Pinpoint the cell where the given text exists, returning its (x, y) midpoint coordinate. 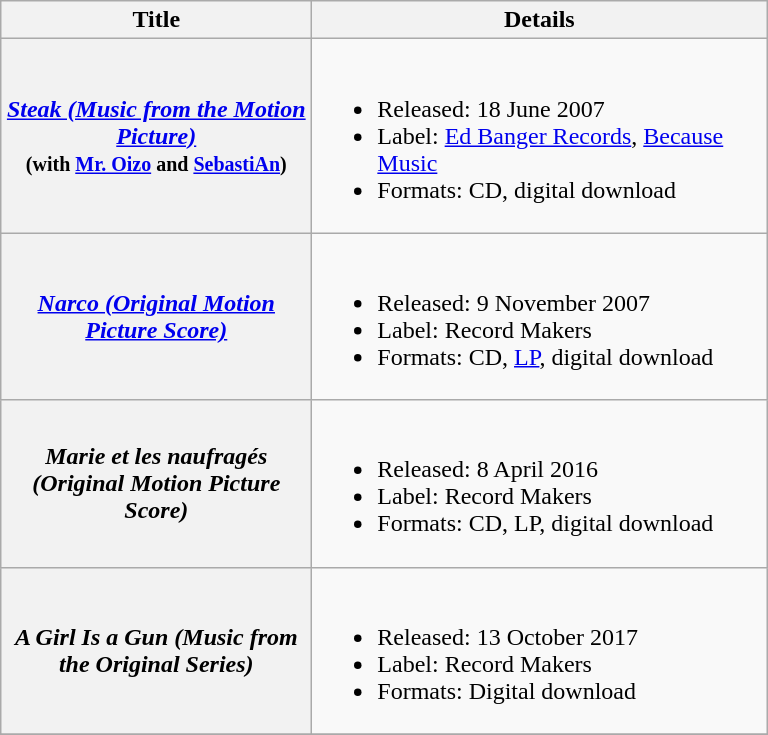
Narco (Original Motion Picture Score) (156, 316)
Marie et les naufragés (Original Motion Picture Score) (156, 484)
Title (156, 20)
A Girl Is a Gun (Music from the Original Series) (156, 650)
Details (540, 20)
Steak (Music from the Motion Picture)(with Mr. Oizo and SebastiAn) (156, 136)
Released: 9 November 2007Label: Record MakersFormats: CD, LP, digital download (540, 316)
Released: 13 October 2017Label: Record MakersFormats: Digital download (540, 650)
Released: 18 June 2007Label: Ed Banger Records, Because MusicFormats: CD, digital download (540, 136)
Released: 8 April 2016Label: Record MakersFormats: CD, LP, digital download (540, 484)
